Determine the [X, Y] coordinate at the center of the cell enclosing the given text.  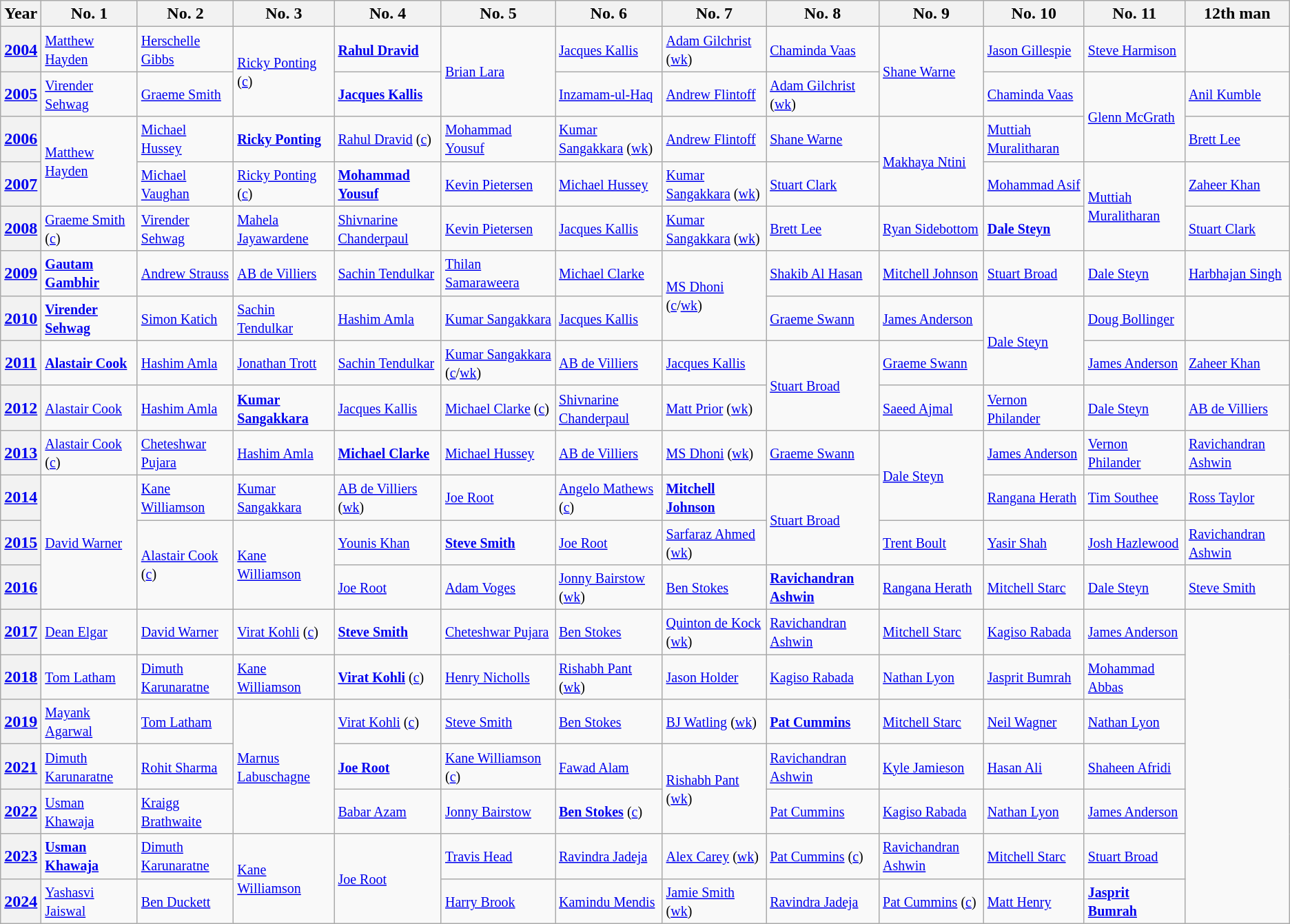
Jonathan Trott [284, 362]
No. 7 [714, 14]
Travis Head [498, 856]
Kyle Jamieson [932, 766]
2023 [21, 856]
Makhaya Ntini [932, 161]
Neil Wagner [1034, 722]
No. 6 [609, 14]
2017 [21, 633]
Kraigg Brathwaite [185, 812]
No. 8 [823, 14]
2009 [21, 273]
Hasan Ali [1034, 766]
2019 [21, 722]
Tim Southee [1134, 497]
2024 [21, 901]
Kamindu Mendis [609, 901]
2021 [21, 766]
MS Dhoni (wk) [714, 452]
2014 [21, 497]
Babar Azam [388, 812]
Dean Elgar [90, 633]
Simon Katich [185, 318]
Sarfaraz Ahmed (wk) [714, 542]
Anil Kumble [1237, 94]
2008 [21, 229]
Kane Williamson (c) [498, 766]
Adam Voges [498, 587]
Mahela Jayawardene [284, 229]
12th man [1237, 14]
Henry Nicholls [498, 677]
Jason Holder [714, 677]
Jonny Bairstow [498, 812]
No. 3 [284, 14]
No. 4 [388, 14]
2005 [21, 94]
2007 [21, 183]
2013 [21, 452]
Yashasvi Jaiswal [90, 901]
Jason Gillespie [1034, 50]
Shakib Al Hasan [823, 273]
No. 10 [1034, 14]
No. 5 [498, 14]
2012 [21, 408]
Gautam Gambhir [90, 273]
No. 11 [1134, 14]
Alex Carey (wk) [714, 856]
Ben Stokes (c) [609, 812]
Ross Taylor [1237, 497]
Harry Brook [498, 901]
2015 [21, 542]
Doug Bollinger [1134, 318]
MS Dhoni (c/wk) [714, 296]
Yasir Shah [1034, 542]
Rahul Dravid (c) [388, 139]
Josh Hazlewood [1134, 542]
Matt Henry [1034, 901]
Inzamam-ul-Haq [609, 94]
Brian Lara [498, 72]
Graeme Smith [185, 94]
Graeme Smith (c) [90, 229]
Harbhajan Singh [1237, 273]
Michael Vaughan [185, 183]
Mayank Agarwal [90, 722]
Michael Clarke (c) [498, 408]
Kumar Sangakkara (c/wk) [498, 362]
No. 9 [932, 14]
Steve Harmison [1134, 50]
2016 [21, 587]
Fawad Alam [609, 766]
2004 [21, 50]
Shaheen Afridi [1134, 766]
Younis Khan [388, 542]
Ben Duckett [185, 901]
Year [21, 14]
2010 [21, 318]
BJ Watling (wk) [714, 722]
Mohammad Abbas [1134, 677]
Rahul Dravid [388, 50]
Ryan Sidebottom [932, 229]
2018 [21, 677]
Marnus Labuschagne [284, 766]
2011 [21, 362]
Jonny Bairstow (wk) [609, 587]
Matt Prior (wk) [714, 408]
Quinton de Kock (wk) [714, 633]
Trent Boult [932, 542]
Jamie Smith (wk) [714, 901]
AB de Villiers (wk) [388, 497]
No. 2 [185, 14]
Ricky Ponting [284, 139]
Glenn McGrath [1134, 116]
Rohit Sharma [185, 766]
No. 1 [90, 14]
2022 [21, 812]
Herschelle Gibbs [185, 50]
Thilan Samaraweera [498, 273]
Andrew Strauss [185, 273]
Angelo Mathews (c) [609, 497]
Mohammad Asif [1034, 183]
2006 [21, 139]
Saeed Ajmal [932, 408]
